Pinpoint the cell where the given text exists, returning its [x, y] midpoint coordinate. 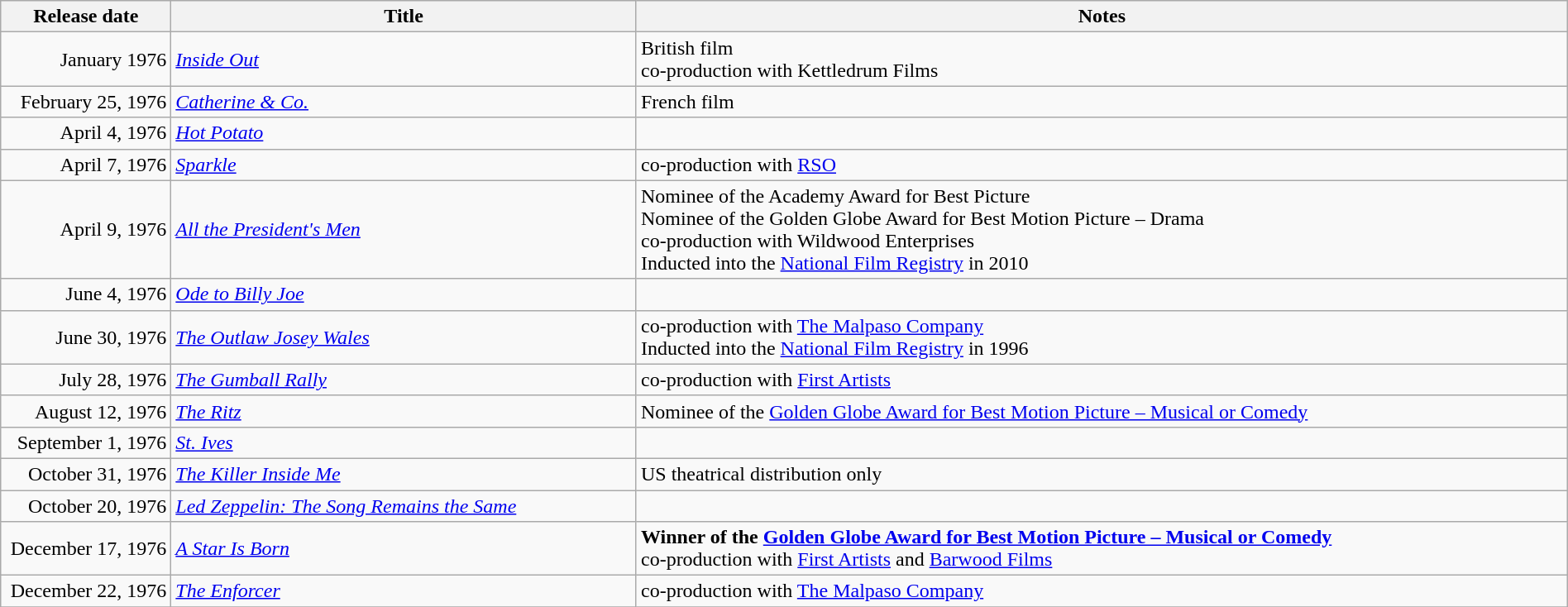
December 22, 1976 [86, 591]
French film [1102, 102]
The Gumball Rally [404, 380]
Winner of the Golden Globe Award for Best Motion Picture – Musical or Comedyco-production with First Artists and Barwood Films [1102, 549]
June 4, 1976 [86, 294]
The Killer Inside Me [404, 474]
April 4, 1976 [86, 133]
January 1976 [86, 60]
The Outlaw Josey Wales [404, 337]
The Enforcer [404, 591]
February 25, 1976 [86, 102]
Notes [1102, 17]
Catherine & Co. [404, 102]
co-production with The Malpaso Company [1102, 591]
Release date [86, 17]
September 1, 1976 [86, 442]
December 17, 1976 [86, 549]
Ode to Billy Joe [404, 294]
co-production with RSO [1102, 165]
October 20, 1976 [86, 505]
British filmco-production with Kettledrum Films [1102, 60]
St. Ives [404, 442]
All the President's Men [404, 230]
July 28, 1976 [86, 380]
A Star Is Born [404, 549]
April 7, 1976 [86, 165]
Inside Out [404, 60]
October 31, 1976 [86, 474]
April 9, 1976 [86, 230]
The Ritz [404, 411]
US theatrical distribution only [1102, 474]
co-production with The Malpaso CompanyInducted into the National Film Registry in 1996 [1102, 337]
Led Zeppelin: The Song Remains the Same [404, 505]
June 30, 1976 [86, 337]
Nominee of the Golden Globe Award for Best Motion Picture – Musical or Comedy [1102, 411]
Title [404, 17]
Sparkle [404, 165]
Hot Potato [404, 133]
co-production with First Artists [1102, 380]
August 12, 1976 [86, 411]
